Find where the given text appears and provide that cell's center as (x, y) coordinate. 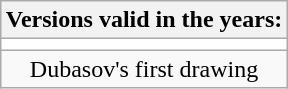
Versions valid in the years: (144, 20)
Dubasov's first drawing (144, 69)
